Detect which cell encompasses the target text, then output its (X, Y) center coordinate. 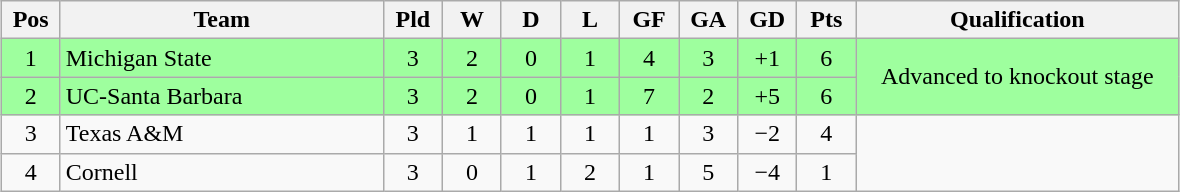
D (530, 20)
Pts (826, 20)
Cornell (222, 172)
GA (708, 20)
W (472, 20)
Michigan State (222, 58)
Pld (412, 20)
−2 (768, 134)
Advanced to knockout stage (1018, 77)
+5 (768, 96)
7 (650, 96)
GD (768, 20)
Qualification (1018, 20)
Team (222, 20)
L (590, 20)
−4 (768, 172)
Pos (30, 20)
UC-Santa Barbara (222, 96)
Texas A&M (222, 134)
5 (708, 172)
+1 (768, 58)
GF (650, 20)
